Capture the cell that displays the provided text and extract its [X, Y] central coordinate. 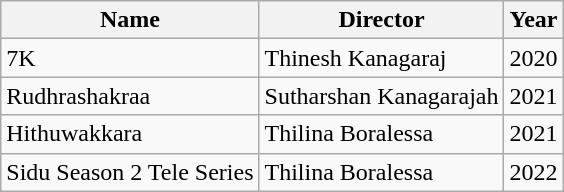
2020 [534, 58]
Thinesh Kanagaraj [382, 58]
Name [130, 20]
Hithuwakkara [130, 134]
Rudhrashakraa [130, 96]
Sidu Season 2 Tele Series [130, 172]
Sutharshan Kanagarajah [382, 96]
Director [382, 20]
7K [130, 58]
2022 [534, 172]
Year [534, 20]
